Pinpoint the cell where the given text exists, returning its [x, y] midpoint coordinate. 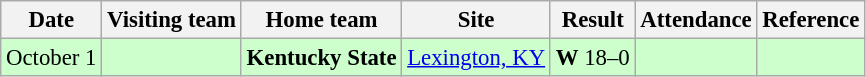
Site [476, 20]
Reference [811, 20]
Kentucky State [322, 58]
Lexington, KY [476, 58]
Home team [322, 20]
October 1 [52, 58]
Date [52, 20]
Attendance [696, 20]
W 18–0 [592, 58]
Result [592, 20]
Visiting team [172, 20]
